For the text-containing cell, return its midpoint in [X, Y] coordinate format. 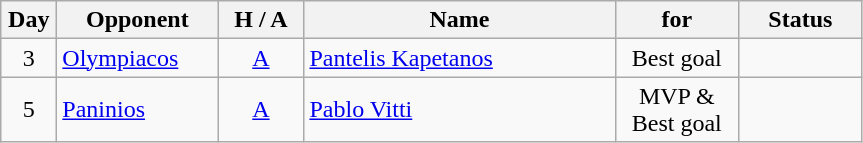
H / A [261, 20]
Day [29, 20]
5 [29, 110]
Best goal [677, 58]
Paninios [138, 110]
Pablo Vitti [460, 110]
Name [460, 20]
MVP & Best goal [677, 110]
Status [801, 20]
Pantelis Kapetanos [460, 58]
for [677, 20]
3 [29, 58]
Olympiacos [138, 58]
Opponent [138, 20]
